Return the [x, y] coordinate for the center point of the cell that contains the specified text.  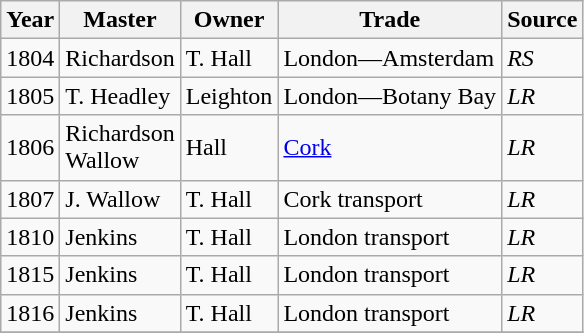
RS [542, 58]
Cork [390, 148]
Trade [390, 20]
Source [542, 20]
1810 [30, 237]
1816 [30, 313]
Leighton [229, 96]
Year [30, 20]
Cork transport [390, 199]
1804 [30, 58]
1807 [30, 199]
RichardsonWallow [120, 148]
Owner [229, 20]
1805 [30, 96]
J. Wallow [120, 199]
Hall [229, 148]
London—Botany Bay [390, 96]
1815 [30, 275]
Master [120, 20]
T. Headley [120, 96]
London—Amsterdam [390, 58]
Richardson [120, 58]
1806 [30, 148]
